For the text-containing cell, return its midpoint in (X, Y) coordinate format. 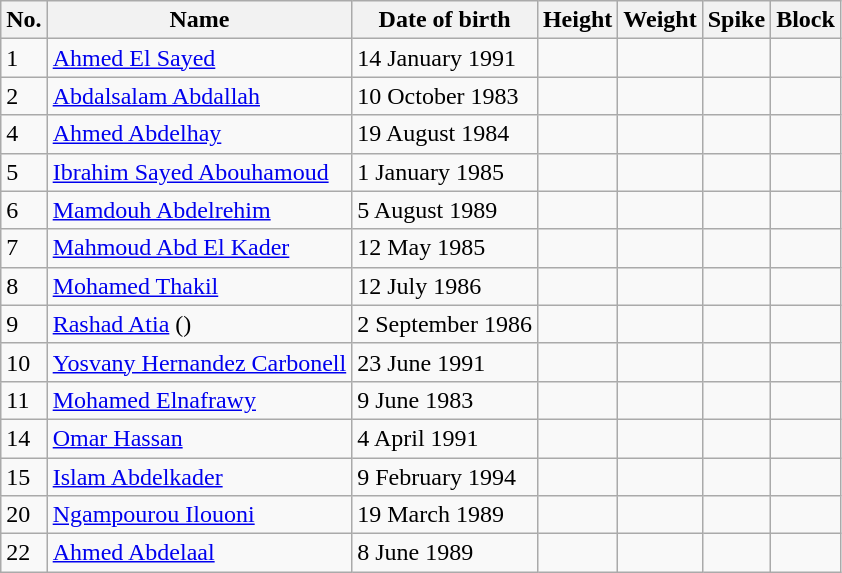
15 (24, 477)
1 (24, 58)
22 (24, 553)
23 June 1991 (445, 362)
Mamdouh Abdelrehim (200, 210)
10 October 1983 (445, 96)
12 July 1986 (445, 286)
Height (577, 20)
19 March 1989 (445, 515)
6 (24, 210)
Spike (736, 20)
Ibrahim Sayed Abouhamoud (200, 172)
5 (24, 172)
11 (24, 400)
4 (24, 134)
9 February 1994 (445, 477)
Ahmed Abdelaal (200, 553)
2 (24, 96)
14 (24, 438)
8 June 1989 (445, 553)
20 (24, 515)
4 April 1991 (445, 438)
Ahmed Abdelhay (200, 134)
Islam Abdelkader (200, 477)
Omar Hassan (200, 438)
9 (24, 324)
9 June 1983 (445, 400)
Mohamed Thakil (200, 286)
Mahmoud Abd El Kader (200, 248)
Ngampourou Ilouoni (200, 515)
14 January 1991 (445, 58)
19 August 1984 (445, 134)
Ahmed El Sayed (200, 58)
1 January 1985 (445, 172)
7 (24, 248)
Mohamed Elnafrawy (200, 400)
Yosvany Hernandez Carbonell (200, 362)
No. (24, 20)
Weight (660, 20)
2 September 1986 (445, 324)
Rashad Atia () (200, 324)
5 August 1989 (445, 210)
12 May 1985 (445, 248)
8 (24, 286)
Name (200, 20)
Block (806, 20)
Abdalsalam Abdallah (200, 96)
10 (24, 362)
Date of birth (445, 20)
